Return the (X, Y) coordinate for the center point of the cell that contains the specified text.  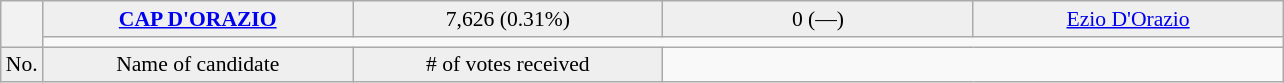
0 (—) (818, 19)
CAP D'ORAZIO (198, 19)
No. (22, 65)
# of votes received (508, 65)
Ezio D'Orazio (1128, 19)
7,626 (0.31%) (508, 19)
Name of candidate (198, 65)
